Provide the (x, y) coordinate of the cell's center where the given text is located.  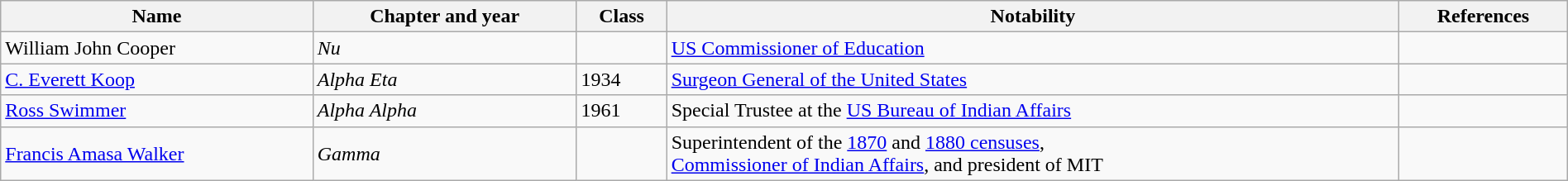
References (1484, 17)
1934 (622, 79)
Nu (445, 48)
Francis Amasa Walker (157, 154)
William John Cooper (157, 48)
Chapter and year (445, 17)
Alpha Eta (445, 79)
Gamma (445, 154)
US Commissioner of Education (1033, 48)
1961 (622, 111)
Notability (1033, 17)
Special Trustee at the US Bureau of Indian Affairs (1033, 111)
Alpha Alpha (445, 111)
Ross Swimmer (157, 111)
C. Everett Koop (157, 79)
Name (157, 17)
Surgeon General of the United States (1033, 79)
Superintendent of the 1870 and 1880 censuses,Commissioner of Indian Affairs, and president of MIT (1033, 154)
Class (622, 17)
